From the cell containing the given text, extract its center point as (X, Y) coordinate. 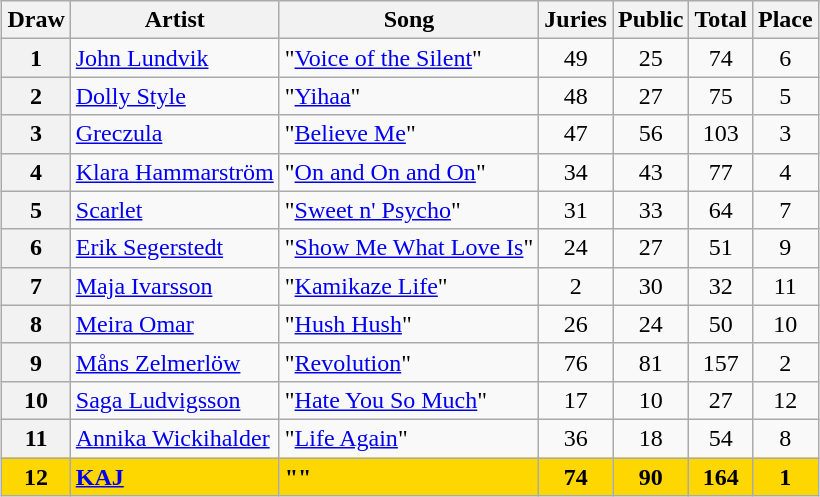
Juries (576, 20)
75 (721, 96)
Draw (36, 20)
Song (409, 20)
47 (576, 134)
"On and On and On" (409, 172)
Place (785, 20)
KAJ (174, 477)
31 (576, 210)
30 (650, 286)
25 (650, 58)
"Revolution" (409, 362)
54 (721, 438)
Klara Hammarström (174, 172)
Måns Zelmerlöw (174, 362)
"Life Again" (409, 438)
"Hate You So Much" (409, 400)
77 (721, 172)
"Hush Hush" (409, 324)
56 (650, 134)
Erik Segerstedt (174, 248)
64 (721, 210)
76 (576, 362)
157 (721, 362)
17 (576, 400)
81 (650, 362)
"Sweet n' Psycho" (409, 210)
Dolly Style (174, 96)
Total (721, 20)
Scarlet (174, 210)
33 (650, 210)
50 (721, 324)
103 (721, 134)
"Kamikaze Life" (409, 286)
43 (650, 172)
Maja Ivarsson (174, 286)
"Believe Me" (409, 134)
90 (650, 477)
34 (576, 172)
Greczula (174, 134)
Annika Wickihalder (174, 438)
Meira Omar (174, 324)
32 (721, 286)
49 (576, 58)
"Voice of the Silent" (409, 58)
18 (650, 438)
"Yihaa" (409, 96)
36 (576, 438)
164 (721, 477)
26 (576, 324)
Saga Ludvigsson (174, 400)
Artist (174, 20)
48 (576, 96)
51 (721, 248)
"" (409, 477)
"Show Me What Love Is" (409, 248)
Public (650, 20)
John Lundvik (174, 58)
